Scan for the cell matching the given text and deliver its (X, Y) coordinate at center. 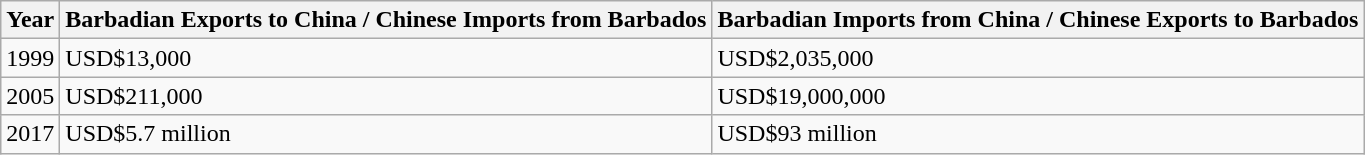
USD$2,035,000 (1038, 58)
Year (30, 20)
2017 (30, 134)
USD$5.7 million (386, 134)
USD$211,000 (386, 96)
Barbadian Exports to China / Chinese Imports from Barbados (386, 20)
1999 (30, 58)
USD$93 million (1038, 134)
Barbadian Imports from China / Chinese Exports to Barbados (1038, 20)
2005 (30, 96)
USD$13,000 (386, 58)
USD$19,000,000 (1038, 96)
